Return the [X, Y] coordinate for the center point of the cell that contains the specified text.  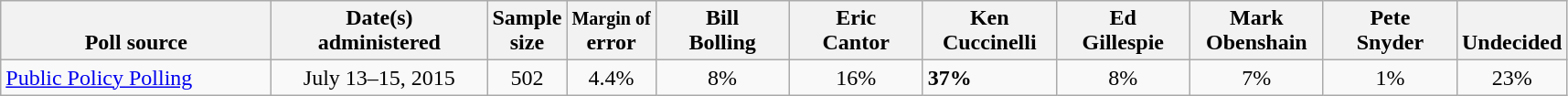
7% [1256, 78]
EricCantor [856, 31]
PeteSnyder [1390, 31]
502 [527, 78]
Margin oferror [611, 31]
Date(s)administered [379, 31]
37% [989, 78]
23% [1511, 78]
1% [1390, 78]
Public Policy Polling [136, 78]
16% [856, 78]
July 13–15, 2015 [379, 78]
EdGillespie [1123, 31]
KenCuccinelli [989, 31]
BillBolling [722, 31]
Undecided [1511, 31]
MarkObenshain [1256, 31]
4.4% [611, 78]
Samplesize [527, 31]
Poll source [136, 31]
